Detect which cell encompasses the target text, then output its [X, Y] center coordinate. 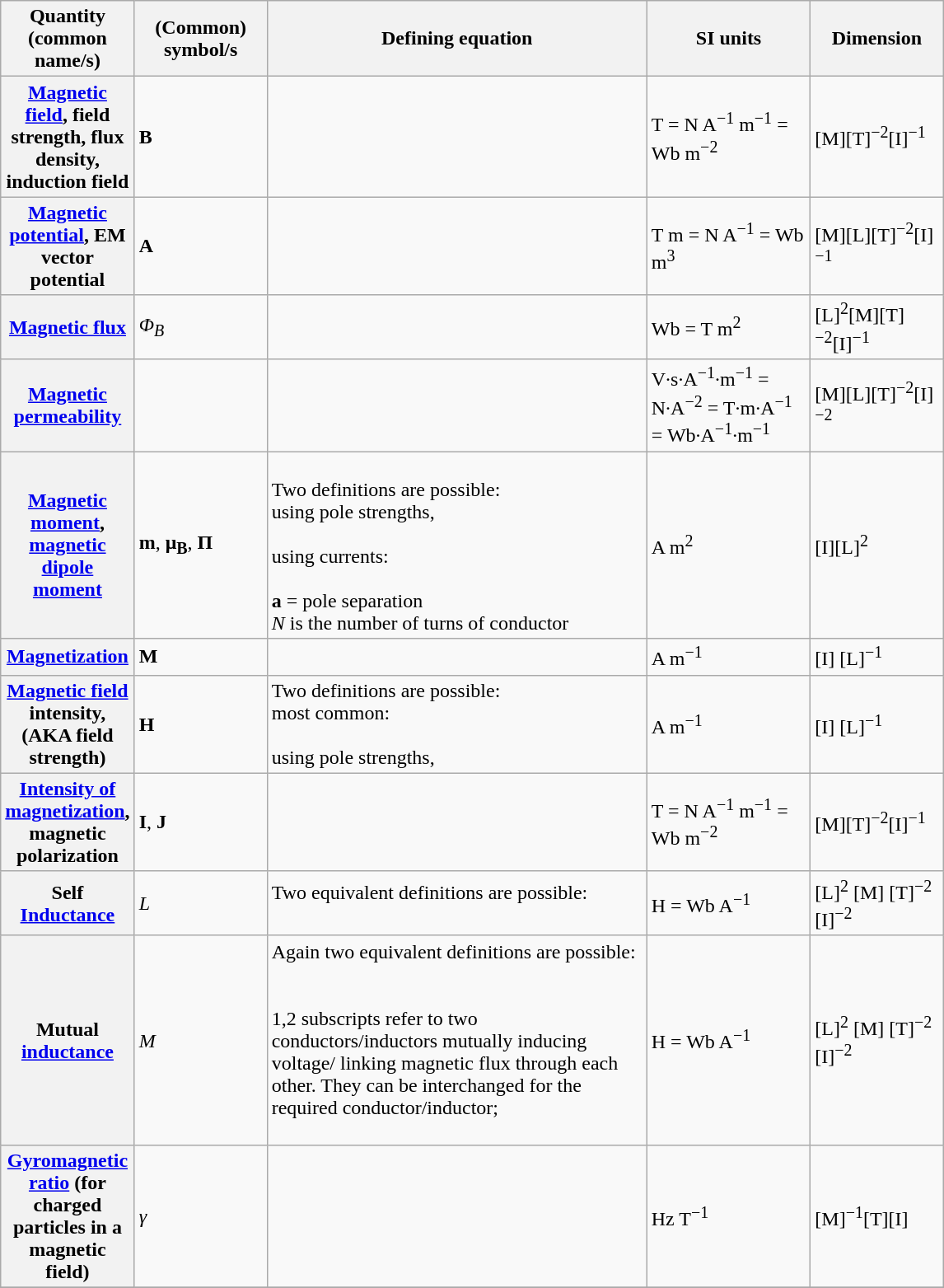
Two definitions are possible:using pole strengths, using currents: a = pole separationN is the number of turns of conductor [456, 546]
I, J [201, 822]
Two equivalent definitions are possible: [456, 903]
Magnetic potential, EM vector potential [68, 246]
[I][L]2 [876, 546]
A [201, 246]
Wb = T m2 [728, 327]
Mutual inductance [68, 1040]
[M][L][T]−2[I]−1 [876, 246]
H [201, 724]
Two definitions are possible:most common:using pole strengths, [456, 724]
Magnetic flux [68, 327]
Magnetic permeability [68, 405]
Magnetization [68, 658]
Defining equation [456, 39]
(Common) symbol/s [201, 39]
Quantity (common name/s) [68, 39]
[L]2[M][T]−2[I]−1 [876, 327]
Dimension [876, 39]
Intensity of magnetization, magnetic polarization [68, 822]
[M][L][T]−2[I]−2 [876, 405]
B [201, 137]
V·s·A−1·m−1 = N·A−2 = T·m·A−1 = Wb·A−1·m−1 [728, 405]
SI units [728, 39]
[M]−1[T][I] [876, 1216]
L [201, 903]
γ [201, 1216]
Hz T−1 [728, 1216]
ΦB [201, 327]
Magnetic field, field strength, flux density, induction field [68, 137]
A m2 [728, 546]
T m = N A−1 = Wb m3 [728, 246]
Gyromagnetic ratio (for charged particles in a magnetic field) [68, 1216]
Magnetic moment, magnetic dipole moment [68, 546]
Self Inductance [68, 903]
Magnetic field intensity, (AKA field strength) [68, 724]
m, μB, Π [201, 546]
